Provide the (x, y) coordinate of the cell's center where the given text is located.  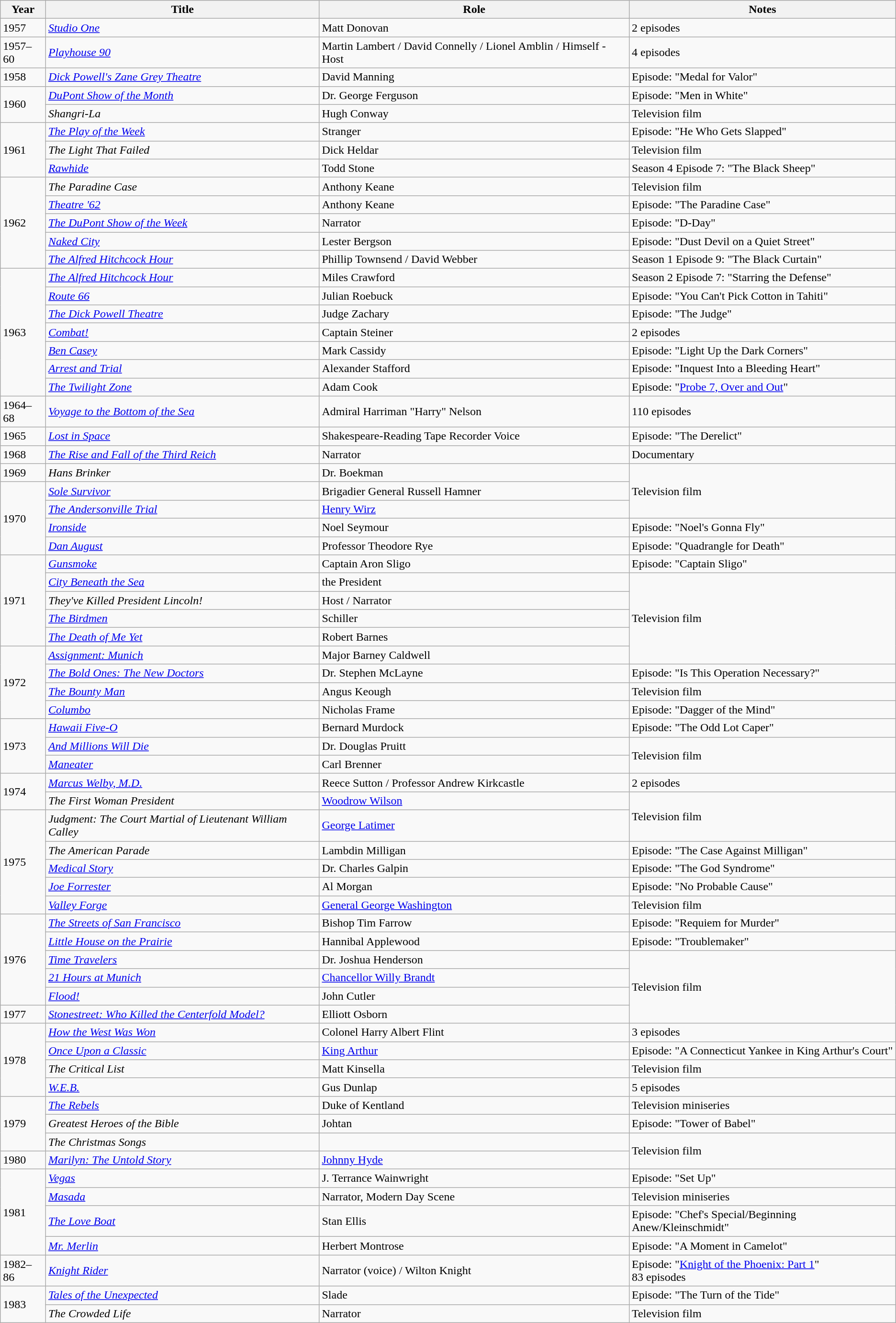
Martin Lambert / David Connelly / Lionel Amblin / Himself - Host (474, 53)
Episode: "Requiem for Murder" (762, 923)
Episode: "The Turn of the Tide" (762, 1295)
Matt Donovan (474, 28)
Role (474, 10)
The Light That Failed (182, 150)
The Birdmen (182, 619)
1969 (23, 473)
1957–60 (23, 53)
1958 (23, 77)
Episode: "Medal for Valor" (762, 77)
Hannibal Applewood (474, 941)
The Bounty Man (182, 691)
Reece Sutton / Professor Andrew Kirkcastle (474, 782)
Route 66 (182, 296)
The Christmas Songs (182, 1142)
1971 (23, 600)
1963 (23, 332)
W.E.B. (182, 1087)
The Dick Powell Theatre (182, 314)
Episode: "The Judge" (762, 314)
5 episodes (762, 1087)
Sole Survivor (182, 491)
1980 (23, 1160)
Flood! (182, 996)
Knight Rider (182, 1271)
Valley Forge (182, 905)
Episode: "A Connecticut Yankee in King Arthur's Court" (762, 1051)
1974 (23, 792)
1965 (23, 436)
1960 (23, 104)
The Rise and Fall of the Third Reich (182, 454)
Narrator (voice) / Wilton Knight (474, 1271)
1979 (23, 1123)
Episode: "Is This Operation Necessary?" (762, 673)
Admiral Harriman "Harry" Nelson (474, 412)
Episode: "Light Up the Dark Corners" (762, 351)
Narrator, Modern Day Scene (474, 1197)
Herbert Montrose (474, 1246)
Tales of the Unexpected (182, 1295)
Dr. George Ferguson (474, 95)
Major Barney Caldwell (474, 655)
Episode: "The God Syndrome" (762, 869)
They've Killed President Lincoln! (182, 600)
Greatest Heroes of the Bible (182, 1123)
Year (23, 10)
George Latimer (474, 825)
The First Woman President (182, 801)
Matt Kinsella (474, 1069)
Al Morgan (474, 887)
Assignment: Munich (182, 655)
Hans Brinker (182, 473)
Dr. Douglas Pruitt (474, 746)
The American Parade (182, 850)
Phillip Townsend / David Webber (474, 260)
Adam Cook (474, 387)
J. Terrance Wainwright (474, 1178)
Episode: "Set Up" (762, 1178)
John Cutler (474, 996)
The Streets of San Francisco (182, 923)
Todd Stone (474, 168)
Medical Story (182, 869)
Robert Barnes (474, 637)
Episode: "You Can't Pick Cotton in Tahiti" (762, 296)
Dr. Joshua Henderson (474, 960)
1981 (23, 1212)
Episode: "The Odd Lot Caper" (762, 728)
Episode: "Inquest Into a Bleeding Heart" (762, 369)
DuPont Show of the Month (182, 95)
Stonestreet: Who Killed the Centerfold Model? (182, 1014)
Documentary (762, 454)
Henry Wirz (474, 509)
Dick Powell's Zane Grey Theatre (182, 77)
Woodrow Wilson (474, 801)
The Bold Ones: The New Doctors (182, 673)
Stan Ellis (474, 1221)
Episode: "Dust Devil on a Quiet Street" (762, 241)
1973 (23, 746)
Joe Forrester (182, 887)
Hugh Conway (474, 113)
Hawaii Five-O (182, 728)
Marilyn: The Untold Story (182, 1160)
the President (474, 582)
Arrest and Trial (182, 369)
Little House on the Prairie (182, 941)
Professor Theodore Rye (474, 545)
How the West Was Won (182, 1032)
Stranger (474, 132)
Ironside (182, 527)
1970 (23, 518)
1962 (23, 223)
The Andersonville Trial (182, 509)
Judgment: The Court Martial of Lieutenant William Calley (182, 825)
Studio One (182, 28)
Carl Brenner (474, 764)
General George Washington (474, 905)
Lambdin Milligan (474, 850)
Episode: "A Moment in Camelot" (762, 1246)
Dick Heldar (474, 150)
Time Travelers (182, 960)
Angus Keough (474, 691)
1982–86 (23, 1271)
Johnny Hyde (474, 1160)
Title (182, 10)
King Arthur (474, 1051)
David Manning (474, 77)
Judge Zachary (474, 314)
Once Upon a Classic (182, 1051)
Masada (182, 1197)
Episode: "Captain Sligo" (762, 564)
Lester Bergson (474, 241)
Episode: "Probe 7, Over and Out" (762, 387)
Episode: "Knight of the Phoenix: Part 1"83 episodes (762, 1271)
1978 (23, 1060)
Host / Narrator (474, 600)
1983 (23, 1304)
1957 (23, 28)
Notes (762, 10)
3 episodes (762, 1032)
The Twilight Zone (182, 387)
Rawhide (182, 168)
Shakespeare-Reading Tape Recorder Voice (474, 436)
Dr. Boekman (474, 473)
Dr. Stephen McLayne (474, 673)
Season 4 Episode 7: "The Black Sheep" (762, 168)
1968 (23, 454)
Bishop Tim Farrow (474, 923)
And Millions Will Die (182, 746)
The Paradine Case (182, 186)
Combat! (182, 332)
Episode: "No Probable Cause" (762, 887)
Captain Aron Sligo (474, 564)
Noel Seymour (474, 527)
Episode: "Chef's Special/Beginning Anew/Kleinschmidt" (762, 1221)
Maneater (182, 764)
Duke of Kentland (474, 1105)
Theatre '62 (182, 204)
Season 1 Episode 9: "The Black Curtain" (762, 260)
City Beneath the Sea (182, 582)
Lost in Space (182, 436)
Johtan (474, 1123)
Gus Dunlap (474, 1087)
Colonel Harry Albert Flint (474, 1032)
Mark Cassidy (474, 351)
4 episodes (762, 53)
110 episodes (762, 412)
1972 (23, 682)
Episode: "Quadrangle for Death" (762, 545)
Slade (474, 1295)
Naked City (182, 241)
Miles Crawford (474, 278)
The Crowded Life (182, 1313)
Season 2 Episode 7: "Starring the Defense" (762, 278)
Episode: "Troublemaker" (762, 941)
Columbo (182, 710)
Episode: "D-Day" (762, 223)
Gunsmoke (182, 564)
Episode: "The Case Against Milligan" (762, 850)
1964–68 (23, 412)
Marcus Welby, M.D. (182, 782)
1975 (23, 862)
Schiller (474, 619)
Episode: "He Who Gets Slapped" (762, 132)
The Death of Me Yet (182, 637)
Episode: "The Derelict" (762, 436)
Chancellor Willy Brandt (474, 978)
Captain Steiner (474, 332)
1977 (23, 1014)
Dan August (182, 545)
Elliott Osborn (474, 1014)
Episode: "Tower of Babel" (762, 1123)
Shangri-La (182, 113)
Bernard Murdock (474, 728)
Ben Casey (182, 351)
Julian Roebuck (474, 296)
21 Hours at Munich (182, 978)
Nicholas Frame (474, 710)
Episode: "The Paradine Case" (762, 204)
The Critical List (182, 1069)
1976 (23, 960)
Playhouse 90 (182, 53)
Voyage to the Bottom of the Sea (182, 412)
Episode: "Dagger of the Mind" (762, 710)
The Rebels (182, 1105)
The DuPont Show of the Week (182, 223)
Mr. Merlin (182, 1246)
Vegas (182, 1178)
Episode: "Noel's Gonna Fly" (762, 527)
1961 (23, 150)
Brigadier General Russell Hamner (474, 491)
Episode: "Men in White" (762, 95)
The Love Boat (182, 1221)
Dr. Charles Galpin (474, 869)
The Play of the Week (182, 132)
Alexander Stafford (474, 369)
